Scan for the cell matching the given text and deliver its [x, y] coordinate at center. 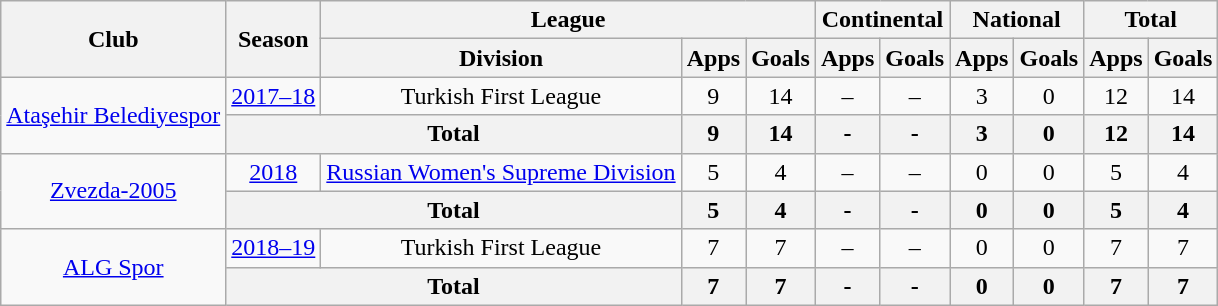
2018–19 [274, 248]
Russian Women's Supreme Division [501, 172]
Season [274, 39]
Continental [882, 20]
Ataşehir Belediyespor [114, 115]
Division [501, 58]
Club [114, 39]
2018 [274, 172]
National [1017, 20]
Zvezda-2005 [114, 191]
League [568, 20]
2017–18 [274, 96]
ALG Spor [114, 267]
